Identify which cell holds the provided text, then report its [X, Y] central coordinate. 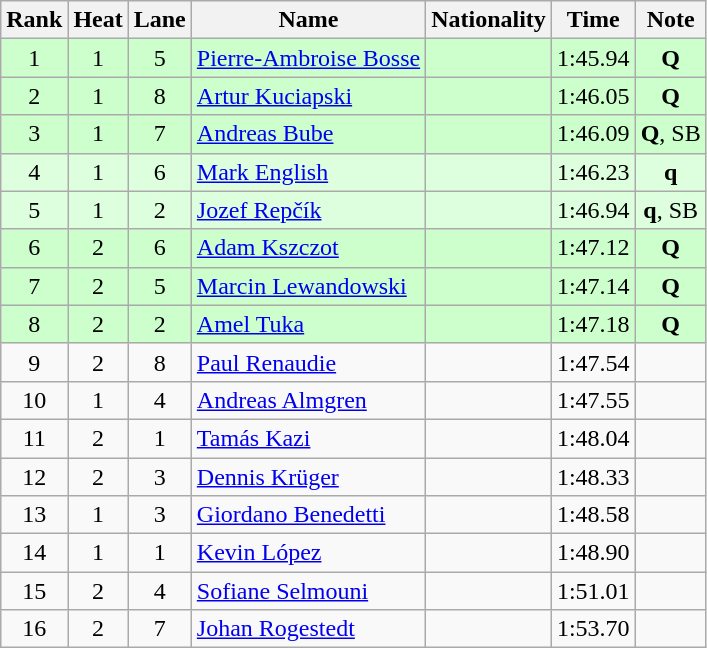
1:47.55 [593, 400]
1:46.05 [593, 96]
11 [34, 438]
Pierre-Ambroise Bosse [308, 58]
Sofiane Selmouni [308, 591]
q, SB [670, 210]
Heat [98, 20]
Time [593, 20]
Tamás Kazi [308, 438]
1:46.23 [593, 172]
Name [308, 20]
10 [34, 400]
q [670, 172]
Kevin López [308, 553]
1:48.04 [593, 438]
1:47.18 [593, 324]
1:48.33 [593, 477]
Amel Tuka [308, 324]
Mark English [308, 172]
1:48.90 [593, 553]
Johan Rogestedt [308, 629]
Andreas Almgren [308, 400]
14 [34, 553]
1:47.14 [593, 286]
1:47.12 [593, 248]
15 [34, 591]
12 [34, 477]
Note [670, 20]
Rank [34, 20]
Paul Renaudie [308, 362]
9 [34, 362]
1:46.09 [593, 134]
1:45.94 [593, 58]
1:47.54 [593, 362]
Giordano Benedetti [308, 515]
Dennis Krüger [308, 477]
Andreas Bube [308, 134]
1:53.70 [593, 629]
Q, SB [670, 134]
Nationality [489, 20]
Jozef Repčík [308, 210]
Adam Kszczot [308, 248]
Marcin Lewandowski [308, 286]
1:48.58 [593, 515]
Artur Kuciapski [308, 96]
1:51.01 [593, 591]
Lane [160, 20]
16 [34, 629]
13 [34, 515]
1:46.94 [593, 210]
